Pinpoint the cell where the given text exists, returning its [X, Y] midpoint coordinate. 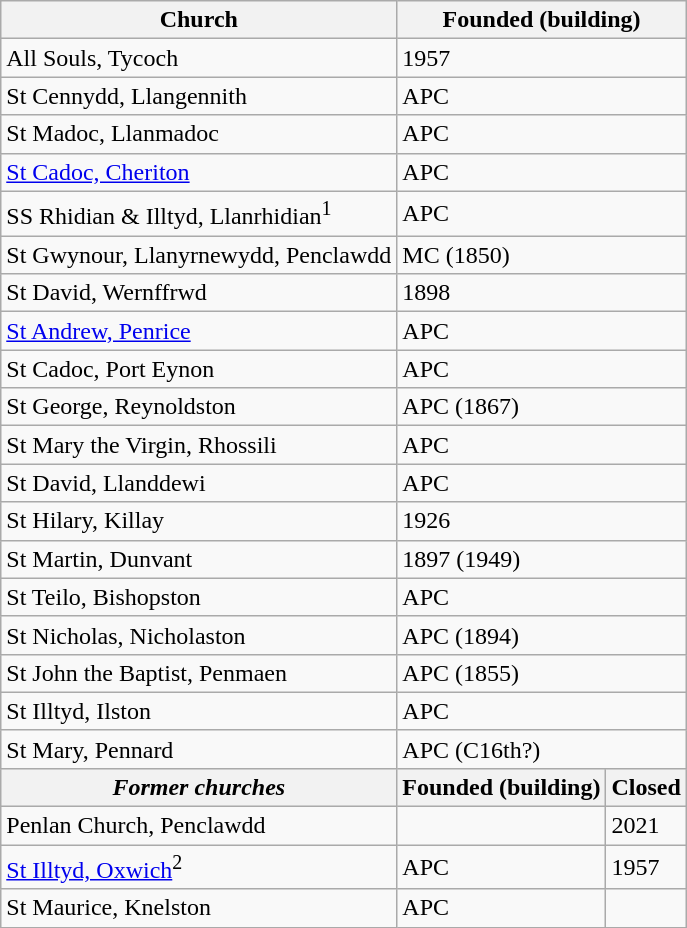
St George, Reynoldston [199, 407]
APC (1867) [542, 407]
St Martin, Dunvant [199, 559]
St Maurice, Knelston [199, 908]
Penlan Church, Penclawdd [199, 826]
2021 [646, 826]
APC (C16th?) [542, 749]
MC (1850) [542, 255]
St Cadoc, Port Eynon [199, 369]
St David, Wernffrwd [199, 293]
St Illtyd, Ilston [199, 711]
St Andrew, Penrice [199, 331]
Closed [646, 787]
St Cennydd, Llangennith [199, 96]
1898 [542, 293]
St Madoc, Llanmadoc [199, 134]
SS Rhidian & Illtyd, Llanrhidian1 [199, 214]
All Souls, Tycoch [199, 58]
1926 [542, 521]
APC (1894) [542, 635]
St Mary the Virgin, Rhossili [199, 445]
St Teilo, Bishopston [199, 597]
St Gwynour, Llanyrnewydd, Penclawdd [199, 255]
St John the Baptist, Penmaen [199, 673]
St David, Llanddewi [199, 483]
Church [199, 20]
St Hilary, Killay [199, 521]
1897 (1949) [542, 559]
Former churches [199, 787]
St Nicholas, Nicholaston [199, 635]
St Illtyd, Oxwich2 [199, 868]
St Cadoc, Cheriton [199, 172]
APC (1855) [542, 673]
St Mary, Pennard [199, 749]
